Search for the cell housing the specified text and yield its (X, Y) center coordinate. 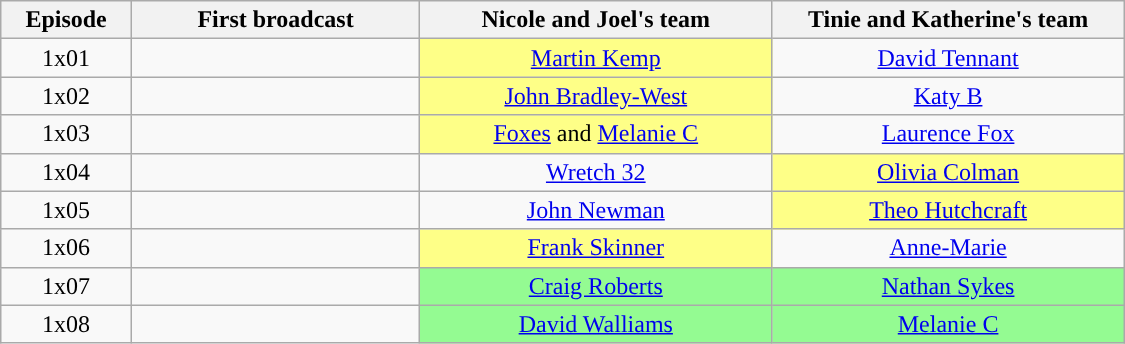
Katy B (948, 96)
1x04 (66, 172)
1x07 (66, 286)
Foxes and Melanie C (596, 134)
1x06 (66, 248)
John Newman (596, 210)
1x05 (66, 210)
Melanie C (948, 324)
Laurence Fox (948, 134)
Olivia Colman (948, 172)
Anne-Marie (948, 248)
Theo Hutchcraft (948, 210)
David Tennant (948, 58)
Martin Kemp (596, 58)
1x01 (66, 58)
1x08 (66, 324)
First broadcast (275, 20)
Nathan Sykes (948, 286)
Craig Roberts (596, 286)
John Bradley-West (596, 96)
Frank Skinner (596, 248)
Episode (66, 20)
1x02 (66, 96)
Nicole and Joel's team (596, 20)
1x03 (66, 134)
David Walliams (596, 324)
Wretch 32 (596, 172)
Tinie and Katherine's team (948, 20)
